Search for the cell housing the specified text and yield its (x, y) center coordinate. 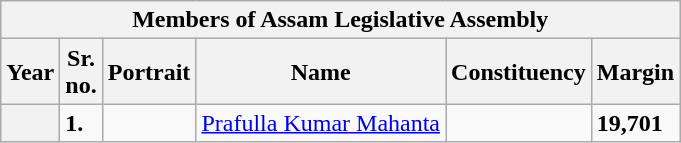
Prafulla Kumar Mahanta (321, 123)
19,701 (635, 123)
Sr.no. (81, 72)
Portrait (149, 72)
Year (30, 72)
Name (321, 72)
1. (81, 123)
Constituency (519, 72)
Margin (635, 72)
Members of Assam Legislative Assembly (340, 20)
